Find where the given text appears and provide that cell's center as [X, Y] coordinate. 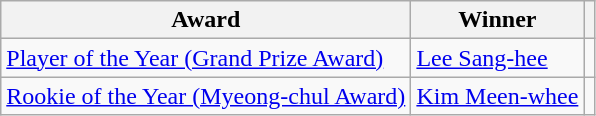
Rookie of the Year (Myeong-chul Award) [206, 96]
Lee Sang-hee [498, 58]
Player of the Year (Grand Prize Award) [206, 58]
Winner [498, 20]
Kim Meen-whee [498, 96]
Award [206, 20]
